Search for the cell housing the specified text and yield its [X, Y] center coordinate. 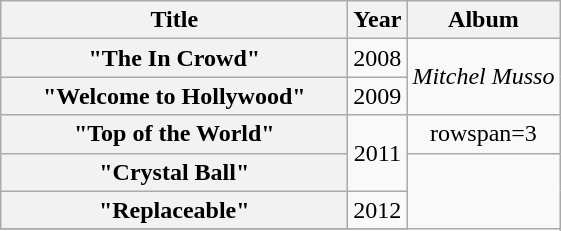
"Crystal Ball" [174, 172]
"Replaceable" [174, 210]
"The In Crowd" [174, 58]
Album [484, 20]
Title [174, 20]
"Top of the World" [174, 134]
2011 [378, 153]
Mitchel Musso [484, 77]
rowspan=3 [484, 134]
"Welcome to Hollywood" [174, 96]
2008 [378, 58]
2012 [378, 210]
Year [378, 20]
2009 [378, 96]
